Capture the cell that displays the provided text and extract its [X, Y] central coordinate. 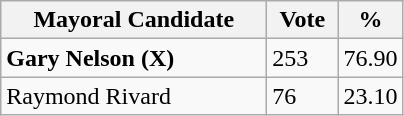
253 [302, 58]
76 [302, 96]
Mayoral Candidate [134, 20]
76.90 [370, 58]
% [370, 20]
23.10 [370, 96]
Vote [302, 20]
Raymond Rivard [134, 96]
Gary Nelson (X) [134, 58]
